Find where the given text appears and provide that cell's center as [X, Y] coordinate. 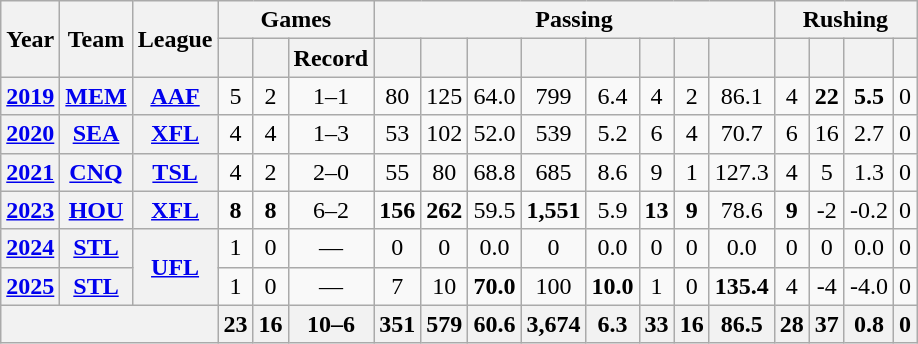
SEA [96, 134]
Record [331, 58]
70.7 [742, 134]
86.5 [742, 324]
Passing [574, 20]
-4.0 [868, 286]
13 [656, 210]
70.0 [494, 286]
2020 [30, 134]
2021 [30, 172]
60.6 [494, 324]
1.3 [868, 172]
TSL [175, 172]
-4 [826, 286]
52.0 [494, 134]
2.7 [868, 134]
Games [296, 20]
685 [554, 172]
League [175, 39]
6.4 [612, 96]
5.9 [612, 210]
125 [444, 96]
MEM [96, 96]
5.2 [612, 134]
2024 [30, 248]
8.6 [612, 172]
102 [444, 134]
579 [444, 324]
2–0 [331, 172]
10 [444, 286]
10–6 [331, 324]
127.3 [742, 172]
-2 [826, 210]
AAF [175, 96]
28 [792, 324]
53 [398, 134]
Year [30, 39]
86.1 [742, 96]
0.8 [868, 324]
539 [554, 134]
2023 [30, 210]
6–2 [331, 210]
2025 [30, 286]
262 [444, 210]
135.4 [742, 286]
68.8 [494, 172]
1–1 [331, 96]
59.5 [494, 210]
799 [554, 96]
7 [398, 286]
55 [398, 172]
3,674 [554, 324]
CNQ [96, 172]
6.3 [612, 324]
10.0 [612, 286]
1,551 [554, 210]
351 [398, 324]
2019 [30, 96]
HOU [96, 210]
Rushing [845, 20]
UFL [175, 267]
100 [554, 286]
Team [96, 39]
1–3 [331, 134]
156 [398, 210]
64.0 [494, 96]
5.5 [868, 96]
33 [656, 324]
-0.2 [868, 210]
22 [826, 96]
23 [236, 324]
37 [826, 324]
78.6 [742, 210]
